Pinpoint the cell where the given text exists, returning its [X, Y] midpoint coordinate. 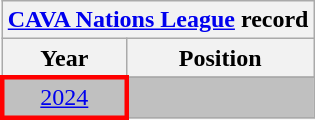
2024 [64, 98]
Year [64, 58]
Position [220, 58]
CAVA Nations League record [158, 20]
